Extract the (x, y) coordinate from the center of the cell holding the provided text.  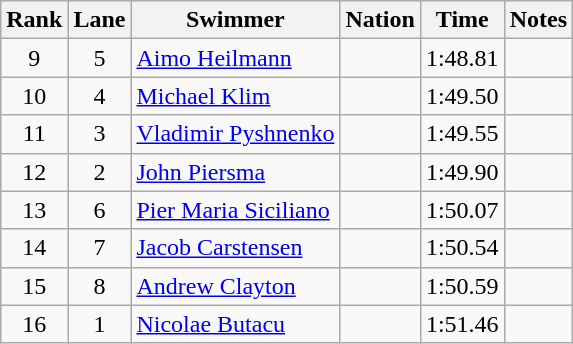
8 (100, 286)
4 (100, 96)
Jacob Carstensen (236, 248)
Time (462, 20)
13 (34, 210)
Nation (380, 20)
1 (100, 324)
6 (100, 210)
Nicolae Butacu (236, 324)
15 (34, 286)
1:50.59 (462, 286)
12 (34, 172)
Michael Klim (236, 96)
1:50.07 (462, 210)
5 (100, 58)
14 (34, 248)
16 (34, 324)
Swimmer (236, 20)
11 (34, 134)
10 (34, 96)
2 (100, 172)
3 (100, 134)
1:49.50 (462, 96)
1:49.90 (462, 172)
7 (100, 248)
John Piersma (236, 172)
1:51.46 (462, 324)
Notes (538, 20)
1:49.55 (462, 134)
Aimo Heilmann (236, 58)
Andrew Clayton (236, 286)
Rank (34, 20)
9 (34, 58)
1:50.54 (462, 248)
1:48.81 (462, 58)
Vladimir Pyshnenko (236, 134)
Pier Maria Siciliano (236, 210)
Lane (100, 20)
